For the text-containing cell, return its midpoint in (x, y) coordinate format. 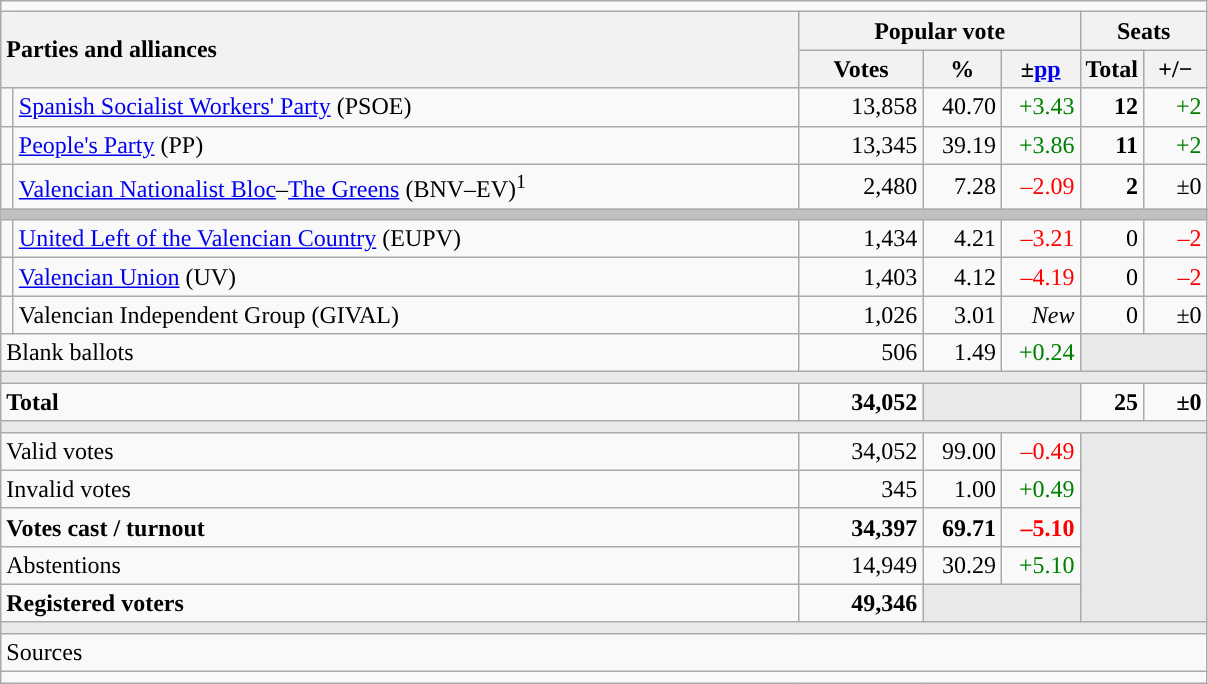
+/− (1176, 69)
Valencian Union (UV) (406, 277)
Sources (604, 652)
11 (1112, 145)
Votes (861, 69)
–3.21 (1040, 239)
13,345 (861, 145)
Votes cast / turnout (400, 527)
Invalid votes (400, 489)
Registered voters (400, 603)
14,949 (861, 565)
Seats (1144, 31)
39.19 (962, 145)
34,397 (861, 527)
Spanish Socialist Workers' Party (PSOE) (406, 107)
% (962, 69)
13,858 (861, 107)
Valencian Nationalist Bloc–The Greens (BNV–EV)1 (406, 186)
1,403 (861, 277)
4.21 (962, 239)
506 (861, 353)
1.49 (962, 353)
2,480 (861, 186)
+3.43 (1040, 107)
+0.24 (1040, 353)
Valencian Independent Group (GIVAL) (406, 315)
Abstentions (400, 565)
United Left of the Valencian Country (EUPV) (406, 239)
4.12 (962, 277)
Blank ballots (400, 353)
–4.19 (1040, 277)
25 (1112, 402)
–0.49 (1040, 451)
New (1040, 315)
–2.09 (1040, 186)
30.29 (962, 565)
+5.10 (1040, 565)
69.71 (962, 527)
1.00 (962, 489)
99.00 (962, 451)
+3.86 (1040, 145)
345 (861, 489)
People's Party (PP) (406, 145)
±pp (1040, 69)
2 (1112, 186)
Valid votes (400, 451)
Parties and alliances (400, 50)
1,026 (861, 315)
+0.49 (1040, 489)
–5.10 (1040, 527)
49,346 (861, 603)
7.28 (962, 186)
12 (1112, 107)
40.70 (962, 107)
1,434 (861, 239)
3.01 (962, 315)
Popular vote (940, 31)
